Search for the cell housing the specified text and yield its (X, Y) center coordinate. 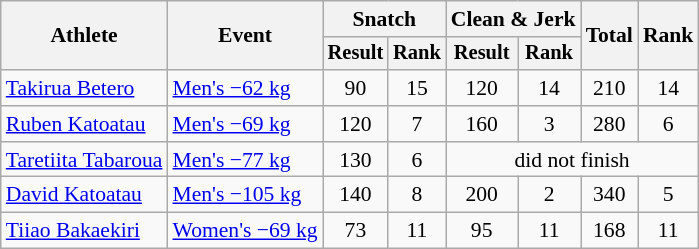
Total (610, 36)
Takirua Betero (84, 88)
130 (356, 160)
5 (668, 195)
Ruben Katoatau (84, 124)
2 (550, 195)
Men's −105 kg (244, 195)
David Katoatau (84, 195)
Men's −69 kg (244, 124)
Men's −77 kg (244, 160)
95 (482, 231)
Tiiao Bakaekiri (84, 231)
Snatch (384, 19)
15 (417, 88)
280 (610, 124)
Taretiita Tabaroua (84, 160)
3 (550, 124)
7 (417, 124)
8 (417, 195)
160 (482, 124)
90 (356, 88)
140 (356, 195)
210 (610, 88)
did not finish (572, 160)
Clean & Jerk (514, 19)
200 (482, 195)
Women's −69 kg (244, 231)
Event (244, 36)
Athlete (84, 36)
73 (356, 231)
340 (610, 195)
168 (610, 231)
Men's −62 kg (244, 88)
